Capture the cell that displays the provided text and extract its [x, y] central coordinate. 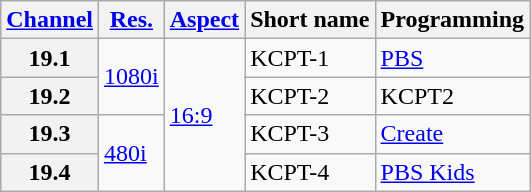
Channel [50, 20]
Aspect [204, 20]
19.2 [50, 96]
KCPT-4 [310, 172]
19.3 [50, 134]
PBS Kids [452, 172]
Programming [452, 20]
19.4 [50, 172]
Create [452, 134]
KCPT-1 [310, 58]
KCPT-2 [310, 96]
KCPT2 [452, 96]
480i [132, 153]
PBS [452, 58]
Res. [132, 20]
16:9 [204, 115]
KCPT-3 [310, 134]
19.1 [50, 58]
Short name [310, 20]
1080i [132, 77]
